Return the [X, Y] coordinate for the center point of the cell that contains the specified text.  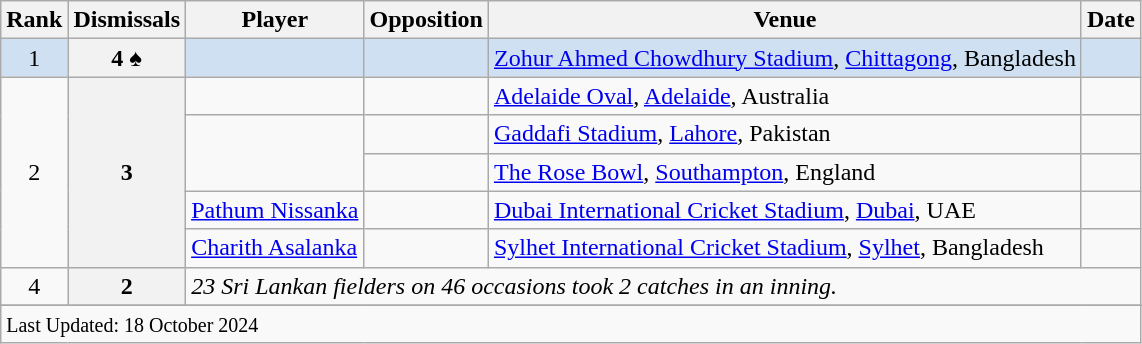
Dismissals [127, 20]
23 Sri Lankan fielders on 46 occasions took 2 catches in an inning. [664, 286]
Venue [784, 20]
3 [127, 172]
Date [1110, 20]
Sylhet International Cricket Stadium, Sylhet, Bangladesh [784, 248]
Last Updated: 18 October 2024 [571, 324]
Charith Asalanka [275, 248]
Adelaide Oval, Adelaide, Australia [784, 96]
Pathum Nissanka [275, 210]
Dubai International Cricket Stadium, Dubai, UAE [784, 210]
Gaddafi Stadium, Lahore, Pakistan [784, 134]
Opposition [426, 20]
1 [34, 58]
Player [275, 20]
Rank [34, 20]
4 [34, 286]
The Rose Bowl, Southampton, England [784, 172]
Zohur Ahmed Chowdhury Stadium, Chittagong, Bangladesh [784, 58]
4 ♠ [127, 58]
